Find where the given text appears and provide that cell's center as [x, y] coordinate. 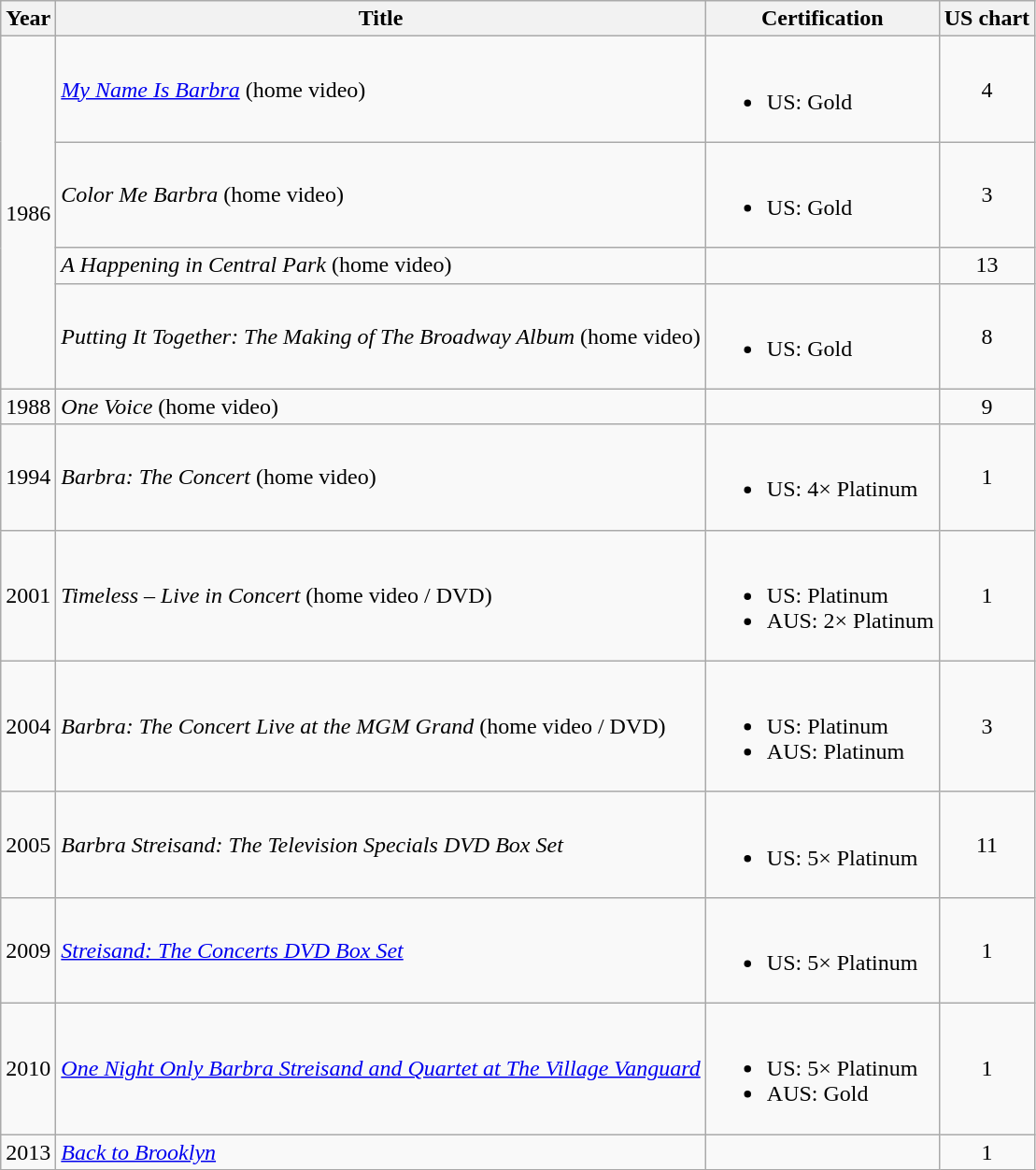
US chart [986, 19]
2013 [28, 1152]
Title [381, 19]
Year [28, 19]
2010 [28, 1068]
US: PlatinumAUS: 2× Platinum [822, 595]
US: 5× PlatinumAUS: Gold [822, 1068]
2009 [28, 949]
Barbra: The Concert (home video) [381, 477]
8 [986, 336]
2001 [28, 595]
Certification [822, 19]
One Voice (home video) [381, 407]
Timeless – Live in Concert (home video / DVD) [381, 595]
9 [986, 407]
2004 [28, 726]
US: 4× Platinum [822, 477]
Barbra Streisand: The Television Specials DVD Box Set [381, 845]
13 [986, 265]
1988 [28, 407]
Barbra: The Concert Live at the MGM Grand (home video / DVD) [381, 726]
4 [986, 90]
1986 [28, 213]
2005 [28, 845]
A Happening in Central Park (home video) [381, 265]
Putting It Together: The Making of The Broadway Album (home video) [381, 336]
My Name Is Barbra (home video) [381, 90]
One Night Only Barbra Streisand and Quartet at The Village Vanguard [381, 1068]
Color Me Barbra (home video) [381, 194]
11 [986, 845]
1994 [28, 477]
Back to Brooklyn [381, 1152]
US: PlatinumAUS: Platinum [822, 726]
Streisand: The Concerts DVD Box Set [381, 949]
